For the text-containing cell, return its midpoint in [X, Y] coordinate format. 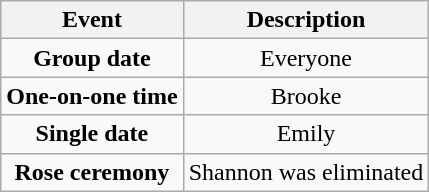
One-on-one time [92, 96]
Brooke [306, 96]
Emily [306, 134]
Event [92, 20]
Single date [92, 134]
Description [306, 20]
Shannon was eliminated [306, 172]
Group date [92, 58]
Rose ceremony [92, 172]
Everyone [306, 58]
